From the cell containing the given text, extract its center point as [X, Y] coordinate. 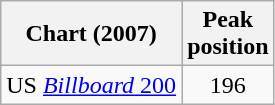
196 [228, 85]
Chart (2007) [92, 34]
US Billboard 200 [92, 85]
Peak position [228, 34]
